Pinpoint the cell where the given text exists, returning its (x, y) midpoint coordinate. 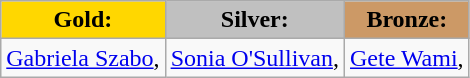
Sonia O'Sullivan, (254, 58)
Gold: (83, 20)
Gabriela Szabo, (83, 58)
Silver: (254, 20)
Gete Wami, (406, 58)
Bronze: (406, 20)
